Return the (X, Y) coordinate for the center point of the cell that contains the specified text.  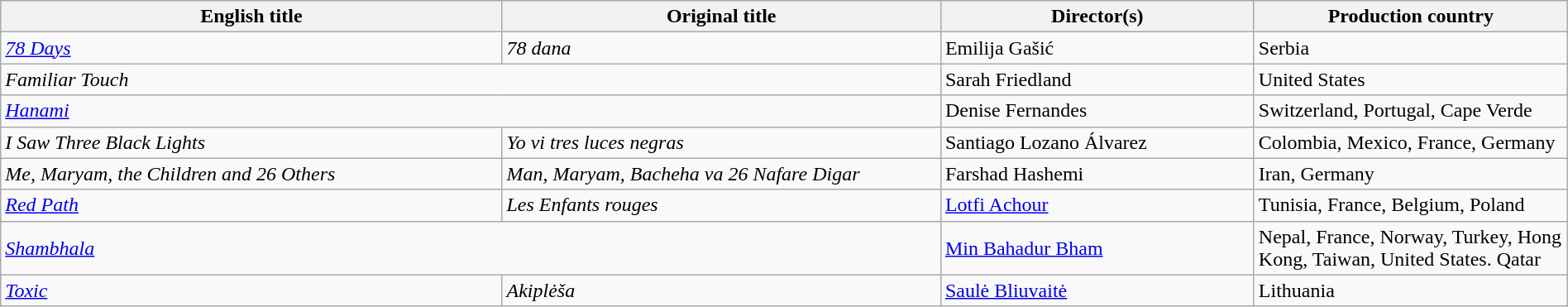
Me, Maryam, the Children and 26 Others (251, 174)
Nepal, France, Norway, Turkey, Hong Kong, Taiwan, United States. Qatar (1411, 248)
Familiar Touch (471, 79)
Sarah Friedland (1097, 79)
Switzerland, Portugal, Cape Verde (1411, 111)
Akiplėša (721, 290)
I Saw Three Black Lights (251, 142)
Les Enfants rouges (721, 205)
Tunisia, France, Belgium, Poland (1411, 205)
Colombia, Mexico, France, Germany (1411, 142)
Santiago Lozano Álvarez (1097, 142)
Denise Fernandes (1097, 111)
Min Bahadur Bham (1097, 248)
Shambhala (471, 248)
Production country (1411, 17)
Iran, Germany (1411, 174)
Saulė Bliuvaitė (1097, 290)
78 dana (721, 48)
Lotfi Achour (1097, 205)
Hanami (471, 111)
Lithuania (1411, 290)
Original title (721, 17)
78 Days (251, 48)
Red Path (251, 205)
Toxic (251, 290)
Director(s) (1097, 17)
English title (251, 17)
Yo vi tres luces negras (721, 142)
Emilija Gašić (1097, 48)
Serbia (1411, 48)
Man, Maryam, Bacheha va 26 Nafare Digar (721, 174)
United States (1411, 79)
Farshad Hashemi (1097, 174)
